Detect which cell encompasses the target text, then output its [x, y] center coordinate. 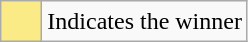
Indicates the winner [145, 22]
